Output the [X, Y] coordinate of the center of the cell containing the given text.  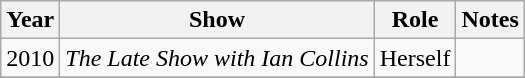
Role [415, 20]
The Late Show with Ian Collins [217, 58]
Show [217, 20]
Notes [490, 20]
Herself [415, 58]
2010 [30, 58]
Year [30, 20]
